Detect which cell encompasses the target text, then output its (X, Y) center coordinate. 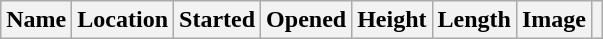
Image (554, 20)
Started (218, 20)
Height (392, 20)
Length (474, 20)
Name (36, 20)
Opened (306, 20)
Location (123, 20)
